Extract the (X, Y) coordinate from the center of the cell holding the provided text.  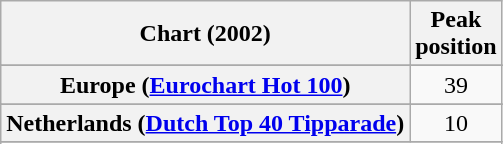
Europe (Eurochart Hot 100) (206, 85)
Netherlands (Dutch Top 40 Tipparade) (206, 123)
Chart (2002) (206, 34)
10 (456, 123)
39 (456, 85)
Peakposition (456, 34)
